Extract the (X, Y) coordinate from the center of the cell holding the provided text.  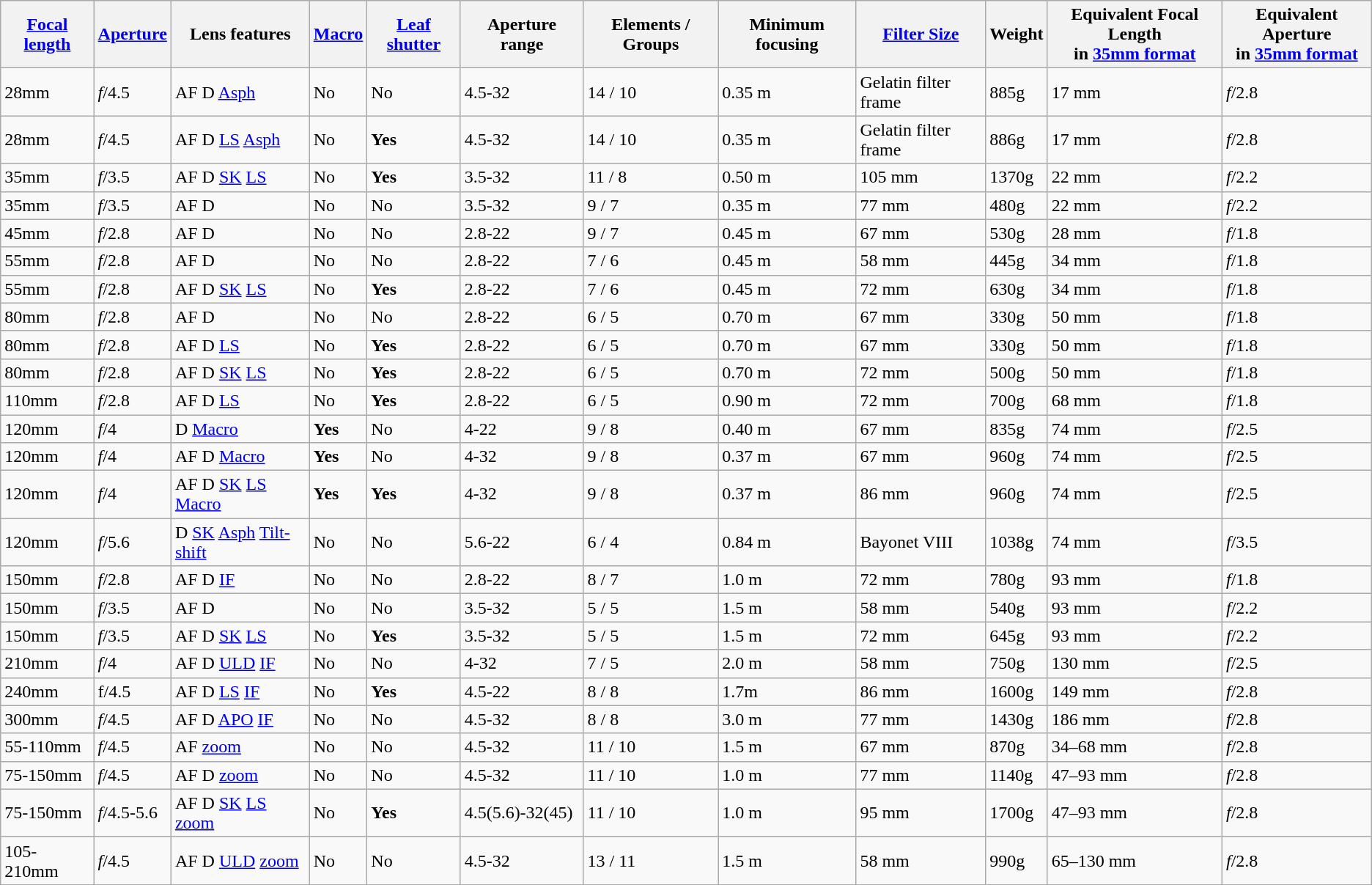
Equivalent Focal Lengthin 35mm format (1135, 34)
750g (1017, 664)
4.5-22 (522, 691)
2.0 m (787, 664)
780g (1017, 580)
AF D APO IF (240, 719)
240mm (47, 691)
AF D IF (240, 580)
630g (1017, 289)
210mm (47, 664)
1370g (1017, 177)
Macro (339, 34)
700g (1017, 400)
4-22 (522, 429)
Bayonet VIII (921, 543)
110mm (47, 400)
4.5(5.6)-32(45) (522, 812)
AF D SK LS zoom (240, 812)
8 / 7 (651, 580)
105-210mm (47, 861)
1700g (1017, 812)
Weight (1017, 34)
1430g (1017, 719)
3.0 m (787, 719)
645g (1017, 636)
AF D LS IF (240, 691)
13 / 11 (651, 861)
480g (1017, 205)
1038g (1017, 543)
D SK Asph Tilt-shift (240, 543)
300mm (47, 719)
AF D LS Asph (240, 139)
55-110mm (47, 747)
5.6-22 (522, 543)
AF D ULD IF (240, 664)
Aperture range (522, 34)
1600g (1017, 691)
0.50 m (787, 177)
Equivalent Aperturein 35mm format (1297, 34)
Elements / Groups (651, 34)
130 mm (1135, 664)
AF D ULD zoom (240, 861)
Filter Size (921, 34)
Minimum focusing (787, 34)
AF D zoom (240, 775)
886g (1017, 139)
1.7m (787, 691)
Lens features (240, 34)
540g (1017, 608)
11 / 8 (651, 177)
AF D Asph (240, 92)
1140g (1017, 775)
Aperture (132, 34)
AF D SK LS Macro (240, 494)
95 mm (921, 812)
500g (1017, 372)
65–130 mm (1135, 861)
445g (1017, 261)
885g (1017, 92)
Leaf shutter (413, 34)
7 / 5 (651, 664)
0.90 m (787, 400)
28 mm (1135, 233)
149 mm (1135, 691)
AF D Macro (240, 457)
34–68 mm (1135, 747)
45mm (47, 233)
D Macro (240, 429)
0.40 m (787, 429)
68 mm (1135, 400)
870g (1017, 747)
AF zoom (240, 747)
0.84 m (787, 543)
186 mm (1135, 719)
Focal length (47, 34)
835g (1017, 429)
f/4.5-5.6 (132, 812)
f/5.6 (132, 543)
105 mm (921, 177)
530g (1017, 233)
6 / 4 (651, 543)
990g (1017, 861)
